Output the [X, Y] coordinate of the center of the cell containing the given text.  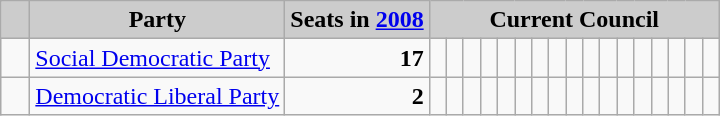
Seats in 2008 [357, 20]
Democratic Liberal Party [158, 96]
Social Democratic Party [158, 58]
Current Council [574, 20]
Party [158, 20]
2 [357, 96]
17 [357, 58]
